Return the [X, Y] coordinate for the center point of the cell that contains the specified text.  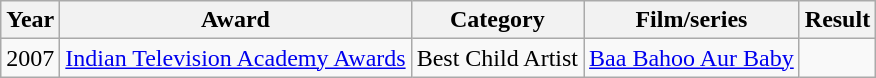
Award [236, 20]
Result [837, 20]
Baa Bahoo Aur Baby [692, 58]
Film/series [692, 20]
Best Child Artist [497, 58]
Indian Television Academy Awards [236, 58]
2007 [30, 58]
Year [30, 20]
Category [497, 20]
